Output the (x, y) coordinate of the center of the cell containing the given text.  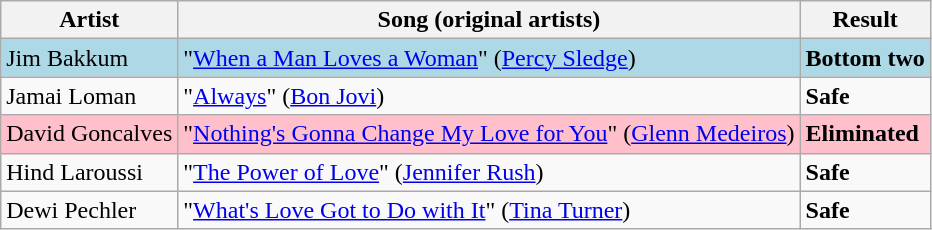
Result (865, 20)
"What's Love Got to Do with It" (Tina Turner) (489, 210)
Jim Bakkum (90, 58)
Dewi Pechler (90, 210)
"The Power of Love" (Jennifer Rush) (489, 172)
Jamai Loman (90, 96)
Song (original artists) (489, 20)
"When a Man Loves a Woman" (Percy Sledge) (489, 58)
David Goncalves (90, 134)
Bottom two (865, 58)
Hind Laroussi (90, 172)
Artist (90, 20)
"Always" (Bon Jovi) (489, 96)
Eliminated (865, 134)
"Nothing's Gonna Change My Love for You" (Glenn Medeiros) (489, 134)
